Determine the (X, Y) coordinate at the center of the cell enclosing the given text.  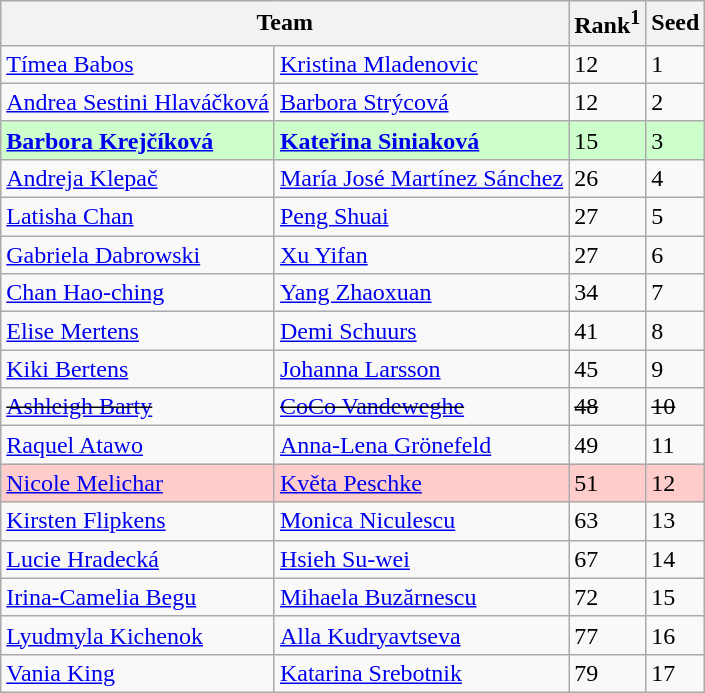
Johanna Larsson (421, 369)
5 (676, 217)
72 (608, 597)
4 (676, 178)
Vania King (138, 673)
Xu Yifan (421, 255)
Gabriela Dabrowski (138, 255)
Anna-Lena Grönefeld (421, 445)
Barbora Strýcová (421, 102)
Barbora Krejčíková (138, 140)
Kateřina Siniaková (421, 140)
6 (676, 255)
Alla Kudryavtseva (421, 635)
Katarina Srebotnik (421, 673)
41 (608, 331)
Elise Mertens (138, 331)
7 (676, 293)
Yang Zhaoxuan (421, 293)
Lyudmyla Kichenok (138, 635)
Seed (676, 24)
17 (676, 673)
Peng Shuai (421, 217)
45 (608, 369)
CoCo Vandeweghe (421, 407)
14 (676, 559)
51 (608, 483)
63 (608, 521)
Hsieh Su-wei (421, 559)
Team (285, 24)
8 (676, 331)
María José Martínez Sánchez (421, 178)
Raquel Atawo (138, 445)
13 (676, 521)
Irina-Camelia Begu (138, 597)
Andreja Klepač (138, 178)
Květa Peschke (421, 483)
Rank1 (608, 24)
Andrea Sestini Hlaváčková (138, 102)
49 (608, 445)
Kristina Mladenovic (421, 64)
Mihaela Buzărnescu (421, 597)
16 (676, 635)
Nicole Melichar (138, 483)
26 (608, 178)
Demi Schuurs (421, 331)
Kiki Bertens (138, 369)
48 (608, 407)
77 (608, 635)
Tímea Babos (138, 64)
Latisha Chan (138, 217)
3 (676, 140)
2 (676, 102)
Ashleigh Barty (138, 407)
11 (676, 445)
Lucie Hradecká (138, 559)
10 (676, 407)
1 (676, 64)
Monica Niculescu (421, 521)
Kirsten Flipkens (138, 521)
Chan Hao-ching (138, 293)
67 (608, 559)
34 (608, 293)
79 (608, 673)
9 (676, 369)
